Capture the cell that displays the provided text and extract its (X, Y) central coordinate. 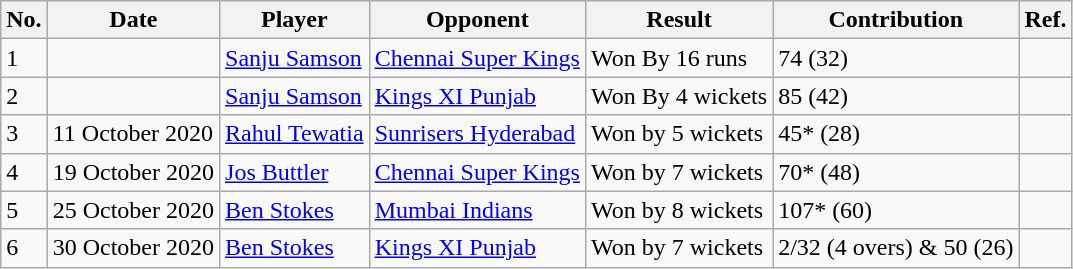
Date (133, 20)
Won By 16 runs (678, 58)
2/32 (4 overs) & 50 (26) (896, 248)
Contribution (896, 20)
Result (678, 20)
70* (48) (896, 172)
45* (28) (896, 134)
Rahul Tewatia (295, 134)
19 October 2020 (133, 172)
30 October 2020 (133, 248)
Mumbai Indians (477, 210)
Jos Buttler (295, 172)
Won by 8 wickets (678, 210)
74 (32) (896, 58)
4 (24, 172)
Opponent (477, 20)
Won By 4 wickets (678, 96)
85 (42) (896, 96)
25 October 2020 (133, 210)
6 (24, 248)
5 (24, 210)
Ref. (1046, 20)
Sunrisers Hyderabad (477, 134)
3 (24, 134)
11 October 2020 (133, 134)
2 (24, 96)
1 (24, 58)
107* (60) (896, 210)
No. (24, 20)
Player (295, 20)
Won by 5 wickets (678, 134)
